Search for the cell housing the specified text and yield its [X, Y] center coordinate. 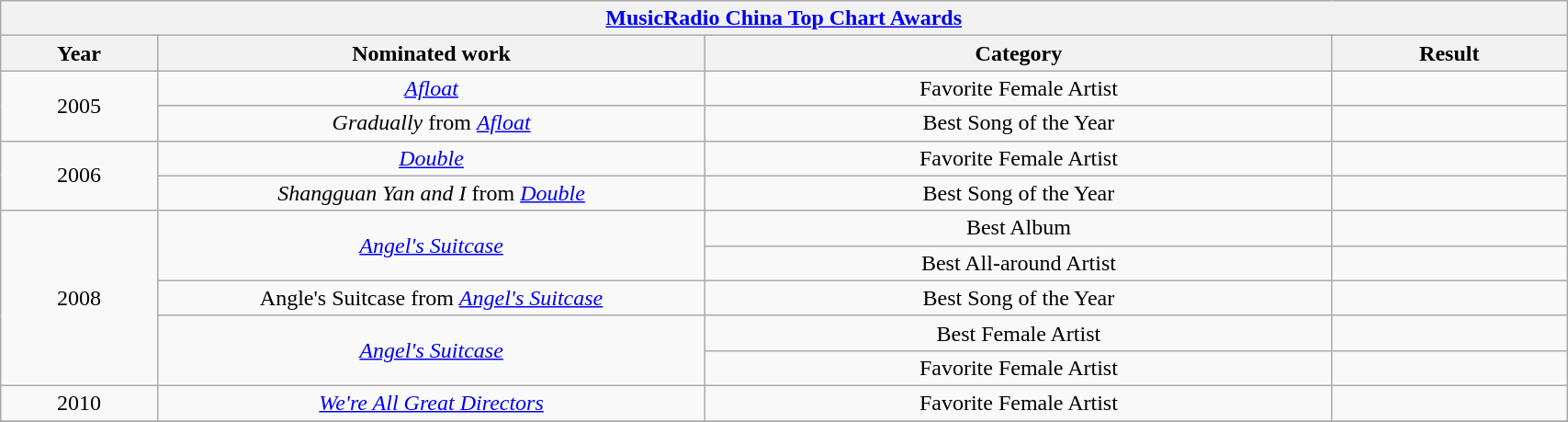
Angle's Suitcase from Angel's Suitcase [432, 298]
Year [79, 53]
2010 [79, 403]
Nominated work [432, 53]
MusicRadio China Top Chart Awards [784, 18]
2005 [79, 106]
Afloat [432, 88]
Best Album [1019, 228]
Category [1019, 53]
Result [1450, 53]
Best Female Artist [1019, 333]
2006 [79, 176]
Shangguan Yan and I from Double [432, 193]
2008 [79, 298]
Best All-around Artist [1019, 263]
Gradually from Afloat [432, 123]
We're All Great Directors [432, 403]
Double [432, 158]
